Determine the [x, y] coordinate at the center of the cell enclosing the given text.  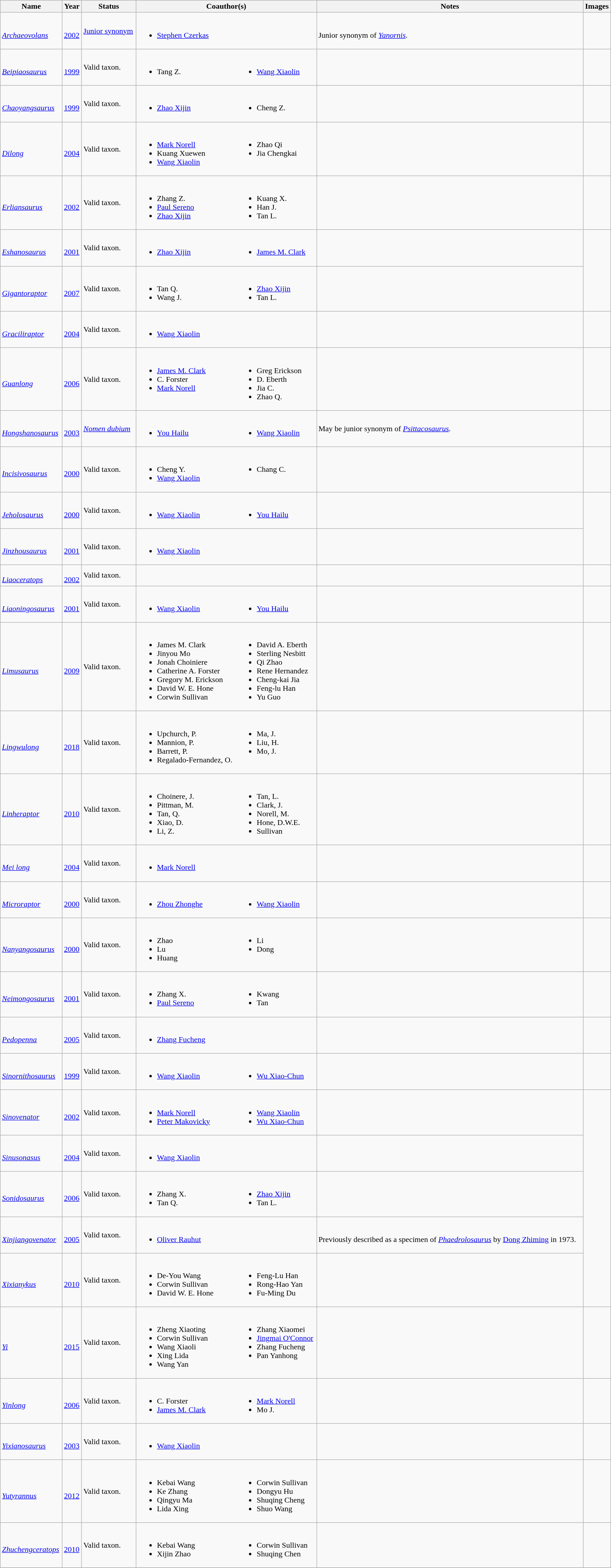
Sinornithosaurus [31, 1071]
Tang Z. [186, 67]
Linheraptor [31, 809]
Eshanosaurus [31, 248]
Oliver Rauhut [186, 1235]
Erliansaurus [31, 203]
Ma, J.Liu, H.Mo, J. [276, 742]
Zhou Zhonghe [186, 900]
Pedopenna [31, 1035]
Mark NorellMo J. [276, 1401]
Neimongosaurus [31, 994]
May be junior synonym of Psittacosaurus. [450, 428]
Mark NorellPeter Makovicky [186, 1112]
Chaoyangsaurus [31, 104]
Cheng Y.Wang Xiaolin [186, 469]
Yinlong [31, 1401]
Dilong [31, 149]
Zheng XiaotingCorwin SullivanWang XiaoliXing LidaWang Yan [186, 1343]
Tan Q.Wang J. [186, 289]
Jinzhousaurus [31, 547]
Xinjiangovenator [31, 1235]
Sonidosaurus [31, 1194]
James M. ClarkJinyou MoJonah ChoiniereCatherine A. ForsterGregory M. EricksonDavid W. E. HoneCorwin Sullivan [186, 667]
Feng-Lu HanRong-Hao YanFu-Ming Du [276, 1280]
Mark NorellKuang XuewenWang Xiaolin [186, 149]
Mei long [31, 863]
Notes [450, 6]
Choinere, J.Pittman, M.Tan, Q.Xiao, D.Li, Z. [186, 809]
Name [31, 6]
ZhaoLuHuang [186, 945]
Corwin SullivanShuqing Chen [276, 1545]
De-You WangCorwin SullivanDavid W. E. Hone [186, 1280]
Yutyrannus [31, 1491]
Xixianykus [31, 1280]
Nomen dubium [109, 428]
Incisivosaurus [31, 469]
Limusaurus [31, 667]
Status [109, 6]
David A. EberthSterling NesbittQi ZhaoRene HernandezCheng-kai JiaFeng-lu HanYu Guo [276, 667]
Graciliraptor [31, 330]
Wu Xiao-Chun [276, 1071]
Yi [31, 1343]
2009 [72, 667]
Zhang Fucheng [186, 1035]
2015 [72, 1343]
Zhang Z.Paul SerenoZhao Xijin [186, 203]
Wang XiaolinWu Xiao-Chun [276, 1112]
Gigantoraptor [31, 289]
Year [72, 6]
Greg EricksonD. EberthJia C.Zhao Q. [276, 379]
Stephen Czerkas [186, 31]
Sinusonasus [31, 1153]
Liaoningosaurus [31, 604]
Corwin SullivanDongyu HuShuqing ChengShuo Wang [276, 1491]
Hongshanosaurus [31, 428]
Kuang X.Han J.Tan L. [276, 203]
Zhang X.Tan Q. [186, 1194]
Junior synonym [109, 31]
Kebai WangKe ZhangQingyu MaLida Xing [186, 1491]
Jeholosaurus [31, 510]
Nanyangosaurus [31, 945]
KwangTan [276, 994]
Zhao QiJia Chengkai [276, 149]
Zhang X.Paul Sereno [186, 994]
Chang C. [276, 469]
Sinovenator [31, 1112]
Liaoceratops [31, 575]
2007 [72, 289]
Junior synonym of Yanornis. [450, 31]
2012 [72, 1491]
LiDong [276, 945]
C. ForsterJames M. Clark [186, 1401]
Lingwulong [31, 742]
Yixianosaurus [31, 1442]
Beipiaosaurus [31, 67]
Zhuchengceratops [31, 1545]
Mark Norell [186, 863]
Kebai WangXijin Zhao [186, 1545]
Images [597, 6]
Microraptor [31, 900]
Tan, L.Clark, J.Norell, M.Hone, D.W.E.Sullivan [276, 809]
Coauthor(s) [226, 6]
Zhang XiaomeiJingmai O'ConnorZhang FuchengPan Yanhong [276, 1343]
James M. Clark [276, 248]
Cheng Z. [276, 104]
2018 [72, 742]
Upchurch, P.Mannion, P.Barrett, P.Regalado-Fernandez, O. [186, 742]
Previously described as a specimen of Phaedrolosaurus by Dong Zhiming in 1973. [450, 1235]
Archaeovolans [31, 31]
James M. ClarkC. ForsterMark Norell [186, 379]
Guanlong [31, 379]
